Extract the (X, Y) coordinate from the center of the cell holding the provided text.  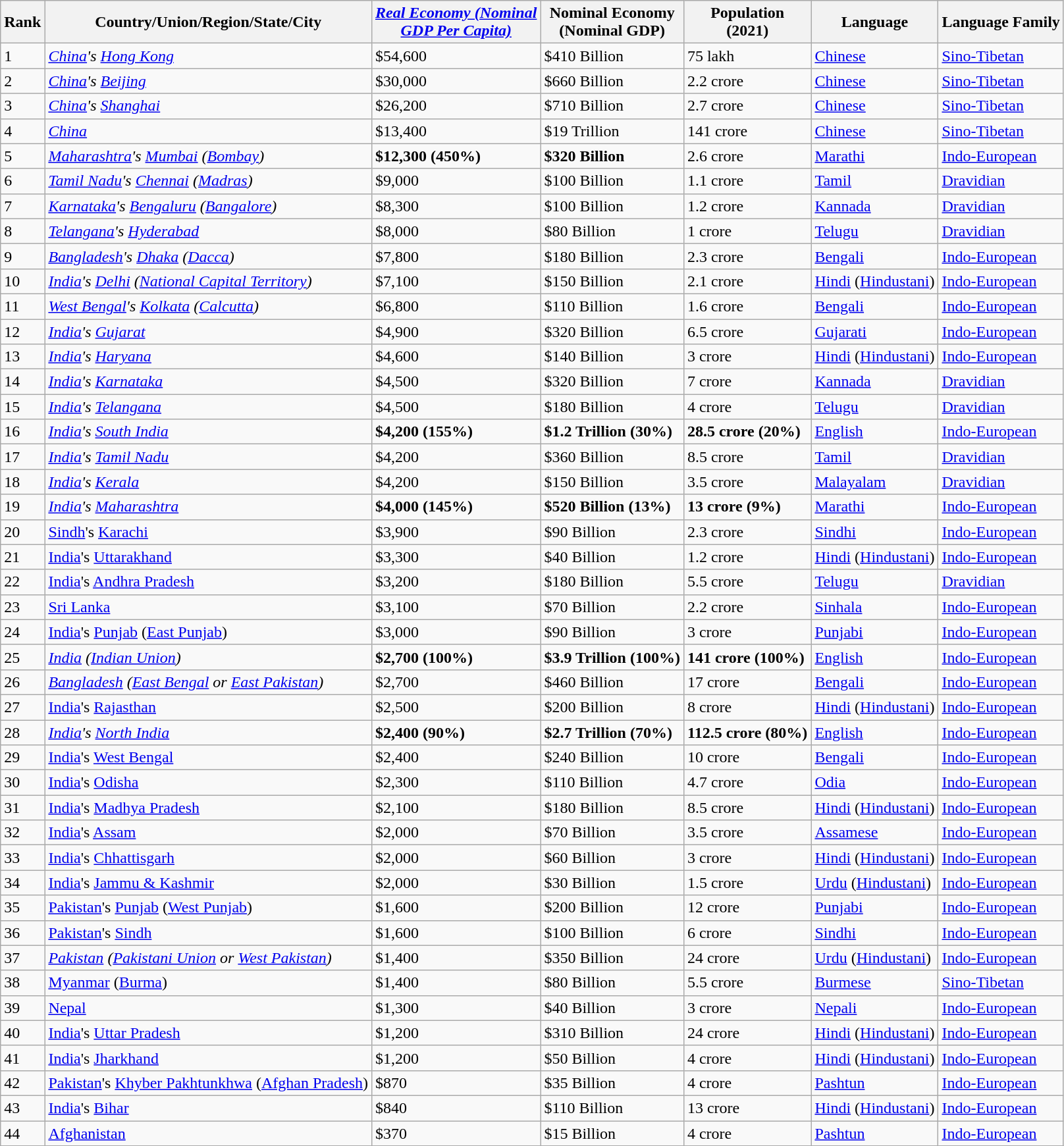
Pakistan's Sindh (208, 933)
India's Punjab (East Punjab) (208, 632)
$1.2 Trillion (30%) (612, 432)
28.5 crore (20%) (747, 432)
$2,700 (456, 682)
$35 Billion (612, 1083)
$460 Billion (612, 682)
35 (22, 908)
$410 Billion (612, 56)
$660 Billion (612, 81)
16 (22, 432)
8 (22, 231)
20 (22, 532)
8 crore (747, 707)
Tamil Nadu's Chennai (Madras) (208, 181)
$3,000 (456, 632)
3 (22, 106)
12 (22, 331)
Odia (874, 783)
India's Jharkhand (208, 1058)
2 (22, 81)
Malayalam (874, 482)
India's West Bengal (208, 758)
1.6 crore (747, 306)
27 (22, 707)
$3.9 Trillion (100%) (612, 657)
$7,800 (456, 256)
14 (22, 382)
India's Andhra Pradesh (208, 582)
Myanmar (Burma) (208, 983)
33 (22, 858)
10 (22, 281)
India's Maharashtra (208, 507)
44 (22, 1133)
40 (22, 1033)
$15 Billion (612, 1133)
75 lakh (747, 56)
38 (22, 983)
Gujarati (874, 331)
13 crore (747, 1108)
$4,600 (456, 357)
$19 Trillion (612, 131)
2.7 crore (747, 106)
China (208, 131)
41 (22, 1058)
21 (22, 557)
India's Madhya Pradesh (208, 808)
India's Uttarakhand (208, 557)
10 crore (747, 758)
$2.7 Trillion (70%) (612, 733)
India's South India (208, 432)
Bangladesh (East Bengal or East Pakistan) (208, 682)
Maharashtra's Mumbai (Bombay) (208, 156)
China's Shanghai (208, 106)
19 (22, 507)
$3,300 (456, 557)
43 (22, 1108)
24 (22, 632)
India (Indian Union) (208, 657)
India's Rajasthan (208, 707)
$60 Billion (612, 858)
$870 (456, 1083)
11 (22, 306)
$6,800 (456, 306)
34 (22, 883)
China's Beijing (208, 81)
Country/Union/Region/State/City (208, 22)
$2,400 (456, 758)
India's Assam (208, 833)
22 (22, 582)
Pakistan's Punjab (West Punjab) (208, 908)
India's North India (208, 733)
$2,100 (456, 808)
15 (22, 407)
India's Odisha (208, 783)
6 crore (747, 933)
$1,300 (456, 1008)
Rank (22, 22)
$2,300 (456, 783)
Karnataka's Bengaluru (Bangalore) (208, 206)
India's Jammu & Kashmir (208, 883)
$8,000 (456, 231)
$26,200 (456, 106)
28 (22, 733)
Nepal (208, 1008)
India's Tamil Nadu (208, 457)
India's Bihar (208, 1108)
$54,600 (456, 56)
39 (22, 1008)
7 crore (747, 382)
Nominal Economy (Nominal GDP) (612, 22)
Pakistan's Khyber Pakhtunkhwa (Afghan Pradesh) (208, 1083)
Afghanistan (208, 1133)
12 crore (747, 908)
$8,300 (456, 206)
Sri Lanka (208, 607)
India's Telangana (208, 407)
29 (22, 758)
4.7 crore (747, 783)
India's Chhattisgarh (208, 858)
$3,100 (456, 607)
$4,200 (155%) (456, 432)
141 crore (100%) (747, 657)
$840 (456, 1108)
2.6 crore (747, 156)
$4,000 (145%) (456, 507)
Real Economy (Nominal GDP Per Capita) (456, 22)
6.5 crore (747, 331)
17 (22, 457)
$7,100 (456, 281)
Nepali (874, 1008)
$360 Billion (612, 457)
36 (22, 933)
Language Family (1001, 22)
112.5 crore (80%) (747, 733)
$370 (456, 1133)
Pakistan (Pakistani Union or West Pakistan) (208, 958)
23 (22, 607)
6 (22, 181)
$4,900 (456, 331)
37 (22, 958)
13 (22, 357)
Sindh's Karachi (208, 532)
India's Delhi (National Capital Territory) (208, 281)
India's Karnataka (208, 382)
Population (2021) (747, 22)
1 crore (747, 231)
India's Kerala (208, 482)
31 (22, 808)
India's Haryana (208, 357)
$520 Billion (13%) (612, 507)
$12,300 (450%) (456, 156)
India's Gujarat (208, 331)
1.5 crore (747, 883)
2.1 crore (747, 281)
$13,400 (456, 131)
$2,400 (90%) (456, 733)
$310 Billion (612, 1033)
13 crore (9%) (747, 507)
$30,000 (456, 81)
7 (22, 206)
Telangana's Hyderabad (208, 231)
141 crore (747, 131)
West Bengal's Kolkata (Calcutta) (208, 306)
30 (22, 783)
17 crore (747, 682)
9 (22, 256)
4 (22, 131)
$240 Billion (612, 758)
42 (22, 1083)
Bangladesh's Dhaka (Dacca) (208, 256)
Burmese (874, 983)
$9,000 (456, 181)
1 (22, 56)
$350 Billion (612, 958)
India's Uttar Pradesh (208, 1033)
Language (874, 22)
China's Hong Kong (208, 56)
5 (22, 156)
$140 Billion (612, 357)
1.1 crore (747, 181)
Sinhala (874, 607)
25 (22, 657)
$30 Billion (612, 883)
32 (22, 833)
$2,500 (456, 707)
18 (22, 482)
Assamese (874, 833)
$710 Billion (612, 106)
$3,900 (456, 532)
$50 Billion (612, 1058)
$3,200 (456, 582)
$2,700 (100%) (456, 657)
26 (22, 682)
